Capture the cell that displays the provided text and extract its [X, Y] central coordinate. 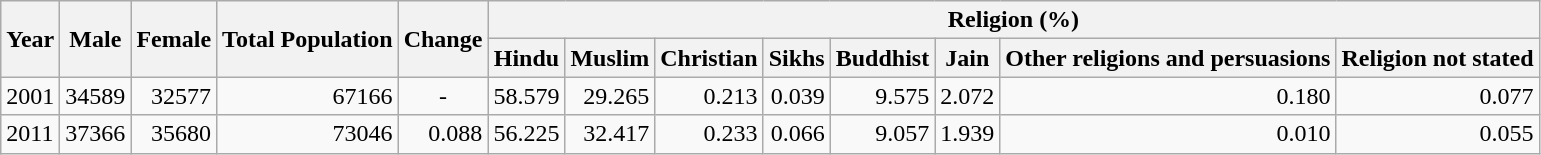
0.055 [1438, 134]
Buddhist [882, 58]
Jain [968, 58]
58.579 [526, 96]
0.233 [709, 134]
34589 [96, 96]
Year [30, 39]
Change [443, 39]
Total Population [308, 39]
2.072 [968, 96]
0.066 [796, 134]
1.939 [968, 134]
9.575 [882, 96]
67166 [308, 96]
2011 [30, 134]
0.010 [1168, 134]
9.057 [882, 134]
0.213 [709, 96]
32.417 [610, 134]
0.077 [1438, 96]
Sikhs [796, 58]
32577 [174, 96]
Male [96, 39]
73046 [308, 134]
0.088 [443, 134]
Religion not stated [1438, 58]
29.265 [610, 96]
Christian [709, 58]
Female [174, 39]
56.225 [526, 134]
Hindu [526, 58]
Other religions and persuasions [1168, 58]
Religion (%) [1014, 20]
0.180 [1168, 96]
0.039 [796, 96]
- [443, 96]
Muslim [610, 58]
2001 [30, 96]
37366 [96, 134]
35680 [174, 134]
